Pinpoint the cell where the given text exists, returning its (X, Y) midpoint coordinate. 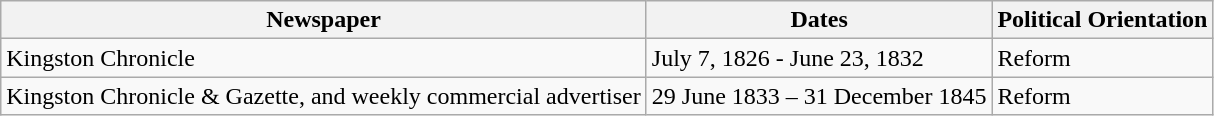
Dates (819, 20)
Kingston Chronicle (324, 58)
Newspaper (324, 20)
Kingston Chronicle & Gazette, and weekly commercial advertiser (324, 96)
29 June 1833 – 31 December 1845 (819, 96)
Political Orientation (1102, 20)
July 7, 1826 - June 23, 1832 (819, 58)
